Scan for the cell matching the given text and deliver its [X, Y] coordinate at center. 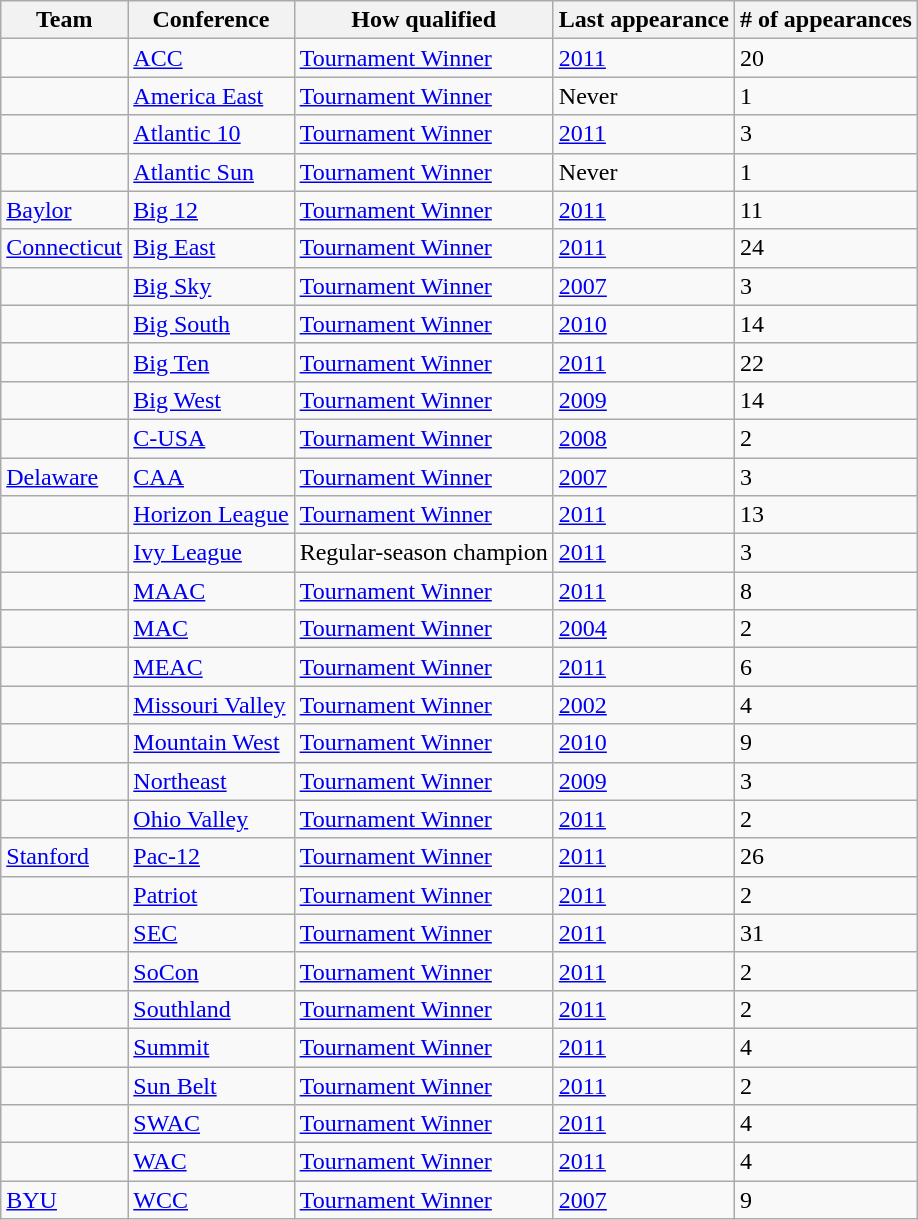
Big 12 [211, 210]
Summit [211, 1047]
Big Ten [211, 362]
31 [826, 933]
8 [826, 591]
Northeast [211, 781]
2002 [644, 705]
Stanford [64, 857]
ACC [211, 58]
Regular-season champion [424, 553]
2004 [644, 629]
Pac-12 [211, 857]
# of appearances [826, 20]
26 [826, 857]
America East [211, 96]
Baylor [64, 210]
2008 [644, 438]
20 [826, 58]
SEC [211, 933]
Delaware [64, 477]
Mountain West [211, 743]
11 [826, 210]
WAC [211, 1162]
22 [826, 362]
Big Sky [211, 286]
Team [64, 20]
Horizon League [211, 515]
Missouri Valley [211, 705]
Southland [211, 1009]
BYU [64, 1200]
SoCon [211, 971]
Sun Belt [211, 1085]
MAAC [211, 591]
13 [826, 515]
Big West [211, 400]
CAA [211, 477]
Big South [211, 324]
Connecticut [64, 248]
WCC [211, 1200]
Ohio Valley [211, 819]
MAC [211, 629]
Ivy League [211, 553]
How qualified [424, 20]
Last appearance [644, 20]
Atlantic 10 [211, 134]
Conference [211, 20]
Atlantic Sun [211, 172]
MEAC [211, 667]
C-USA [211, 438]
SWAC [211, 1124]
Patriot [211, 895]
24 [826, 248]
6 [826, 667]
Big East [211, 248]
